Output the (x, y) coordinate of the center of the cell containing the given text.  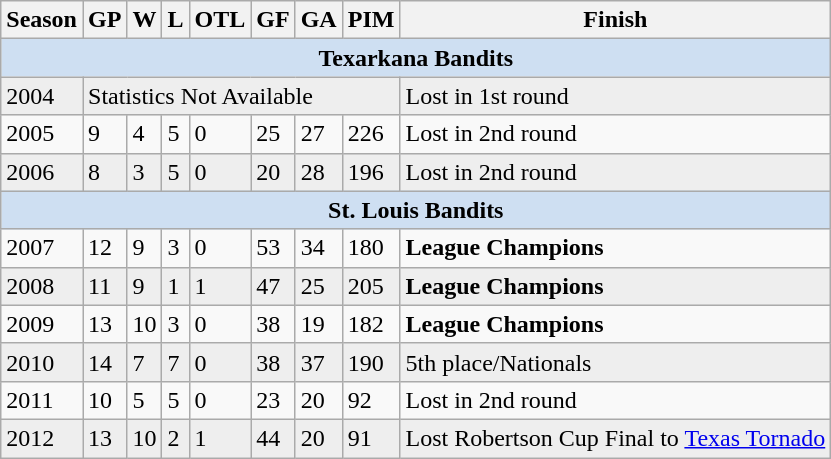
182 (371, 324)
27 (318, 134)
196 (371, 172)
23 (273, 400)
Lost Robertson Cup Final to Texas Tornado (616, 438)
47 (273, 286)
2008 (42, 286)
8 (104, 172)
OTL (220, 20)
92 (371, 400)
34 (318, 248)
19 (318, 324)
2005 (42, 134)
11 (104, 286)
2011 (42, 400)
2 (176, 438)
Finish (616, 20)
St. Louis Bandits (416, 210)
GA (318, 20)
GP (104, 20)
180 (371, 248)
2004 (42, 96)
GF (273, 20)
L (176, 20)
44 (273, 438)
53 (273, 248)
2007 (42, 248)
2006 (42, 172)
205 (371, 286)
2010 (42, 362)
Season (42, 20)
W (144, 20)
4 (144, 134)
91 (371, 438)
PIM (371, 20)
5th place/Nationals (616, 362)
Statistics Not Available (240, 96)
Texarkana Bandits (416, 58)
37 (318, 362)
190 (371, 362)
12 (104, 248)
2012 (42, 438)
14 (104, 362)
Lost in 1st round (616, 96)
28 (318, 172)
226 (371, 134)
2009 (42, 324)
